Scan for the cell matching the given text and deliver its [x, y] coordinate at center. 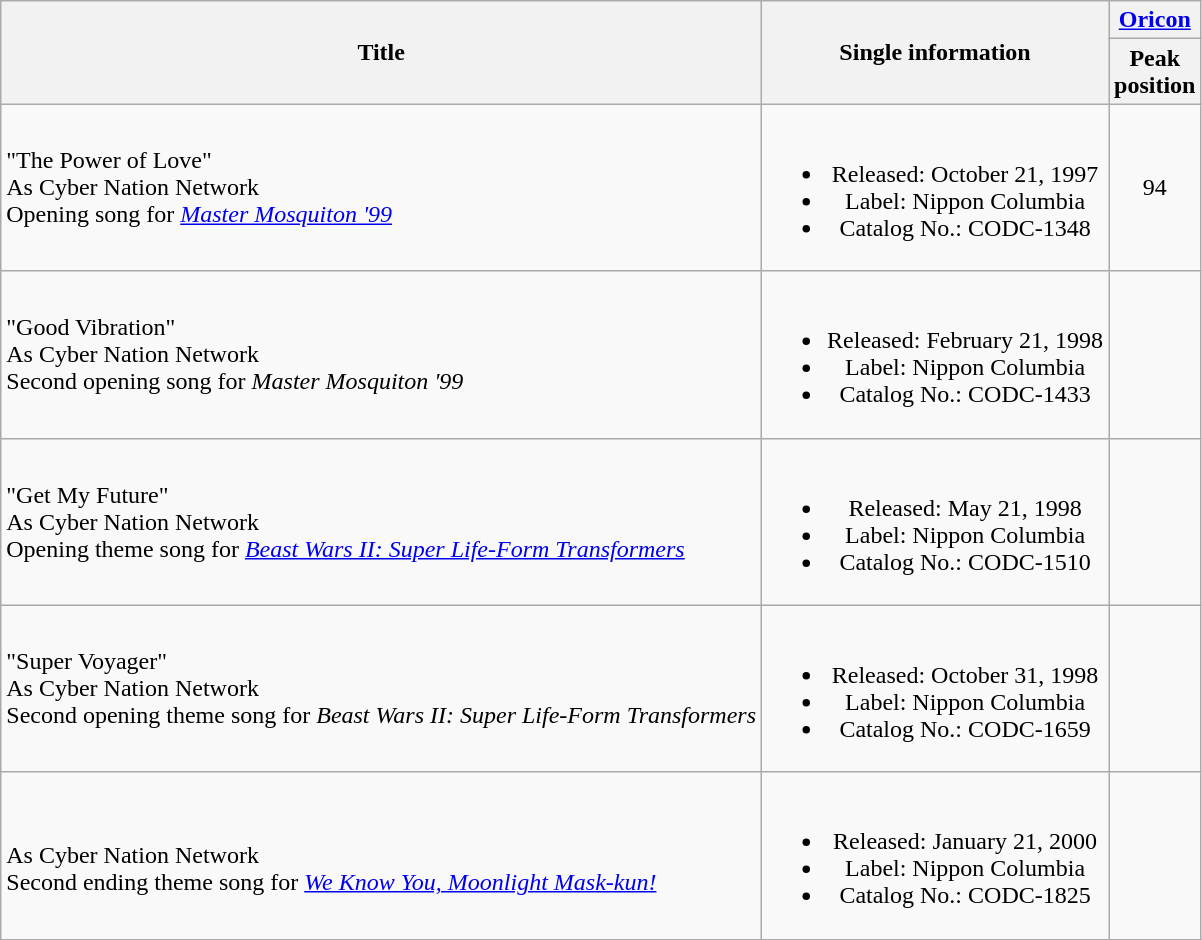
94 [1155, 188]
Released: October 21, 1997Label: Nippon ColumbiaCatalog No.: CODC-1348 [936, 188]
"Good Vibration"As Cyber Nation NetworkSecond opening song for Master Mosquiton '99 [382, 354]
"Get My Future"As Cyber Nation NetworkOpening theme song for Beast Wars II: Super Life-Form Transformers [382, 522]
Released: May 21, 1998Label: Nippon ColumbiaCatalog No.: CODC-1510 [936, 522]
Oricon [1155, 20]
"Super Voyager"As Cyber Nation NetworkSecond opening theme song for Beast Wars II: Super Life-Form Transformers [382, 688]
"The Power of Love"As Cyber Nation NetworkOpening song for Master Mosquiton '99 [382, 188]
Released: October 31, 1998Label: Nippon ColumbiaCatalog No.: CODC-1659 [936, 688]
Released: February 21, 1998Label: Nippon ColumbiaCatalog No.: CODC-1433 [936, 354]
Single information [936, 52]
Released: January 21, 2000Label: Nippon ColumbiaCatalog No.: CODC-1825 [936, 856]
Peakposition [1155, 72]
Title [382, 52]
As Cyber Nation NetworkSecond ending theme song for We Know You, Moonlight Mask-kun! [382, 856]
